Locate the cell with the specified text and output its (x, y) center coordinate. 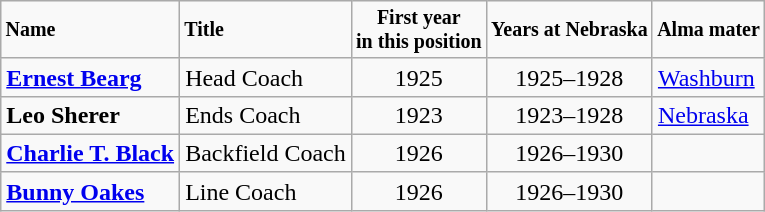
Head Coach (266, 77)
Ernest Bearg (90, 77)
Nebraska (708, 115)
1925–1928 (569, 77)
Washburn (708, 77)
1923–1928 (569, 115)
Leo Sherer (90, 115)
1923 (418, 115)
Years at Nebraska (569, 30)
1925 (418, 77)
Title (266, 30)
First yearin this position (418, 30)
Alma mater (708, 30)
Backfield Coach (266, 153)
Ends Coach (266, 115)
Charlie T. Black (90, 153)
Name (90, 30)
Bunny Oakes (90, 191)
Line Coach (266, 191)
